Detect which cell encompasses the target text, then output its [X, Y] center coordinate. 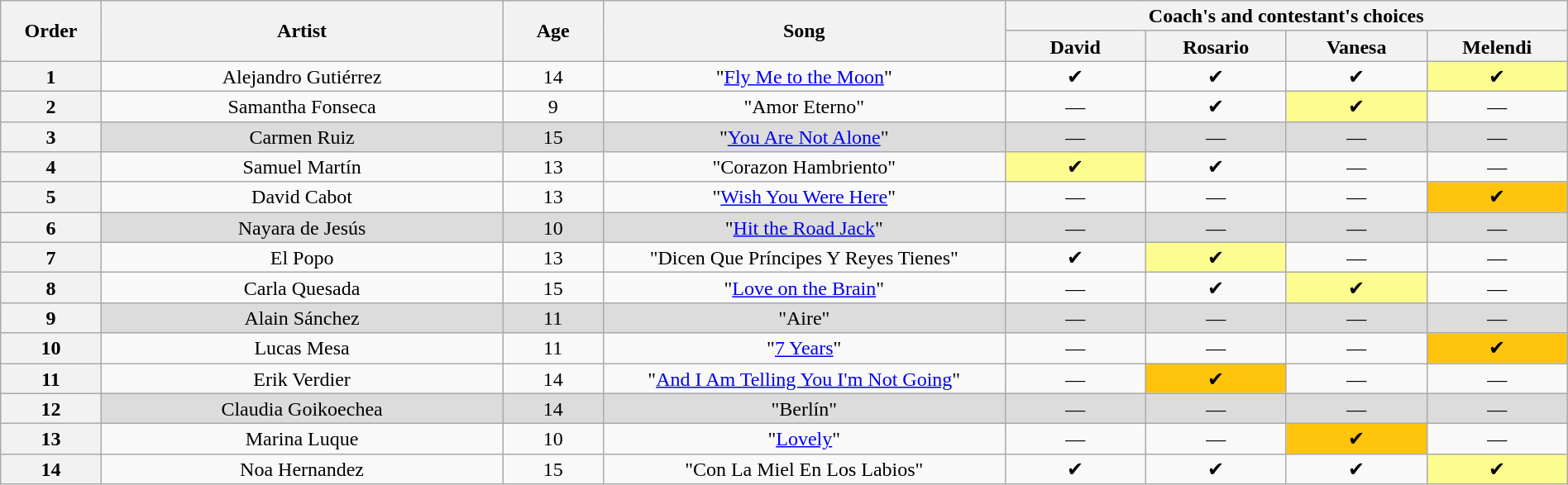
"Berlín" [804, 408]
"7 Years" [804, 349]
3 [51, 137]
Carla Quesada [302, 288]
Coach's and contestant's choices [1286, 17]
Carmen Ruiz [302, 137]
12 [51, 408]
"Con La Miel En Los Labios" [804, 469]
"Corazon Hambriento" [804, 167]
"Wish You Were Here" [804, 197]
Rosario [1216, 46]
"And I Am Telling You I'm Not Going" [804, 378]
"Lovely" [804, 440]
"Hit the Road Jack" [804, 228]
Claudia Goikoechea [302, 408]
2 [51, 106]
Lucas Mesa [302, 349]
"Amor Eterno" [804, 106]
"Aire" [804, 317]
Samuel Martín [302, 167]
Song [804, 31]
Melendi [1497, 46]
"Fly Me to the Moon" [804, 76]
"Dicen Que Príncipes Y Reyes Tienes" [804, 258]
Nayara de Jesús [302, 228]
Alejandro Gutiérrez [302, 76]
6 [51, 228]
Noa Hernandez [302, 469]
"Love on the Brain" [804, 288]
Samantha Fonseca [302, 106]
Vanesa [1356, 46]
5 [51, 197]
Erik Verdier [302, 378]
David [1075, 46]
Age [552, 31]
"You Are Not Alone" [804, 137]
El Popo [302, 258]
David Cabot [302, 197]
Alain Sánchez [302, 317]
4 [51, 167]
Order [51, 31]
1 [51, 76]
Marina Luque [302, 440]
7 [51, 258]
8 [51, 288]
Artist [302, 31]
